Search for the cell housing the specified text and yield its [x, y] center coordinate. 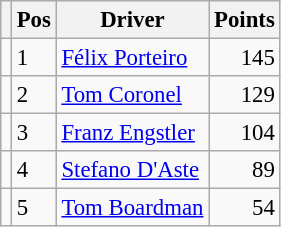
Tom Boardman [132, 208]
1 [34, 58]
Félix Porteiro [132, 58]
104 [244, 133]
Pos [34, 20]
5 [34, 208]
Franz Engstler [132, 133]
2 [34, 95]
4 [34, 170]
Points [244, 20]
Stefano D'Aste [132, 170]
Driver [132, 20]
129 [244, 95]
145 [244, 58]
89 [244, 170]
3 [34, 133]
54 [244, 208]
Tom Coronel [132, 95]
